Scan for the cell matching the given text and deliver its [X, Y] coordinate at center. 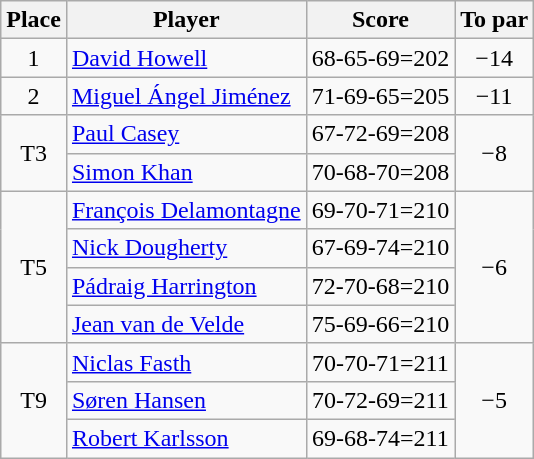
Nick Dougherty [186, 248]
−11 [494, 96]
Pádraig Harrington [186, 286]
Søren Hansen [186, 400]
François Delamontagne [186, 210]
Miguel Ángel Jiménez [186, 96]
72-70-68=210 [380, 286]
70-68-70=208 [380, 172]
−8 [494, 153]
David Howell [186, 58]
Jean van de Velde [186, 324]
67-69-74=210 [380, 248]
75-69-66=210 [380, 324]
Player [186, 20]
−14 [494, 58]
67-72-69=208 [380, 134]
70-70-71=211 [380, 362]
Paul Casey [186, 134]
T5 [34, 267]
Niclas Fasth [186, 362]
69-68-74=211 [380, 438]
−6 [494, 267]
2 [34, 96]
To par [494, 20]
T3 [34, 153]
Robert Karlsson [186, 438]
T9 [34, 400]
1 [34, 58]
Simon Khan [186, 172]
70-72-69=211 [380, 400]
69-70-71=210 [380, 210]
−5 [494, 400]
Score [380, 20]
Place [34, 20]
68-65-69=202 [380, 58]
71-69-65=205 [380, 96]
